Determine the [X, Y] coordinate at the center of the cell enclosing the given text.  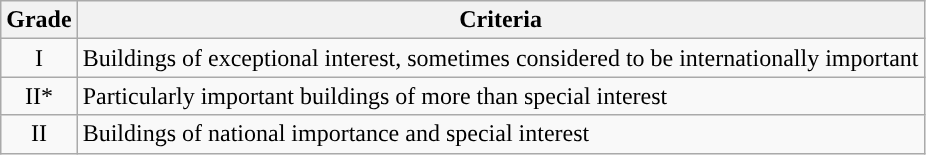
Particularly important buildings of more than special interest [500, 96]
Buildings of exceptional interest, sometimes considered to be internationally important [500, 58]
Criteria [500, 20]
Grade [39, 20]
II* [39, 96]
Buildings of national importance and special interest [500, 134]
I [39, 58]
II [39, 134]
